Pinpoint the cell where the given text exists, returning its (x, y) midpoint coordinate. 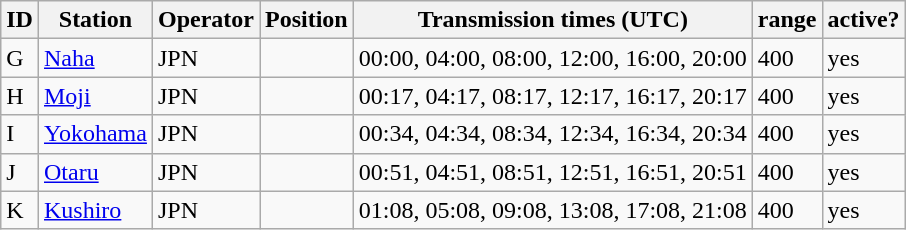
Position (307, 20)
00:51, 04:51, 08:51, 12:51, 16:51, 20:51 (552, 172)
Operator (206, 20)
Station (95, 20)
I (20, 134)
Yokohama (95, 134)
J (20, 172)
01:08, 05:08, 09:08, 13:08, 17:08, 21:08 (552, 210)
Moji (95, 96)
ID (20, 20)
00:34, 04:34, 08:34, 12:34, 16:34, 20:34 (552, 134)
Transmission times (UTC) (552, 20)
H (20, 96)
00:17, 04:17, 08:17, 12:17, 16:17, 20:17 (552, 96)
range (787, 20)
G (20, 58)
00:00, 04:00, 08:00, 12:00, 16:00, 20:00 (552, 58)
active? (864, 20)
Naha (95, 58)
Otaru (95, 172)
Kushiro (95, 210)
K (20, 210)
